Determine the [x, y] coordinate at the center of the cell enclosing the given text.  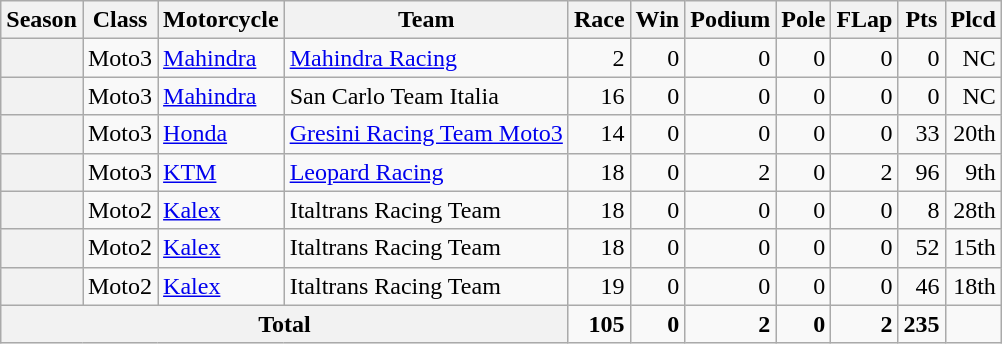
105 [599, 324]
Honda [222, 134]
Class [120, 20]
KTM [222, 172]
Pts [922, 20]
52 [922, 248]
16 [599, 96]
20th [973, 134]
Gresini Racing Team Moto3 [426, 134]
9th [973, 172]
Race [599, 20]
Plcd [973, 20]
19 [599, 286]
Pole [804, 20]
235 [922, 324]
Team [426, 20]
96 [922, 172]
46 [922, 286]
Mahindra Racing [426, 58]
Total [285, 324]
Season [42, 20]
Podium [730, 20]
FLap [864, 20]
Motorcycle [222, 20]
15th [973, 248]
Win [658, 20]
San Carlo Team Italia [426, 96]
28th [973, 210]
Leopard Racing [426, 172]
14 [599, 134]
8 [922, 210]
33 [922, 134]
18th [973, 286]
